Capture the cell that displays the provided text and extract its (X, Y) central coordinate. 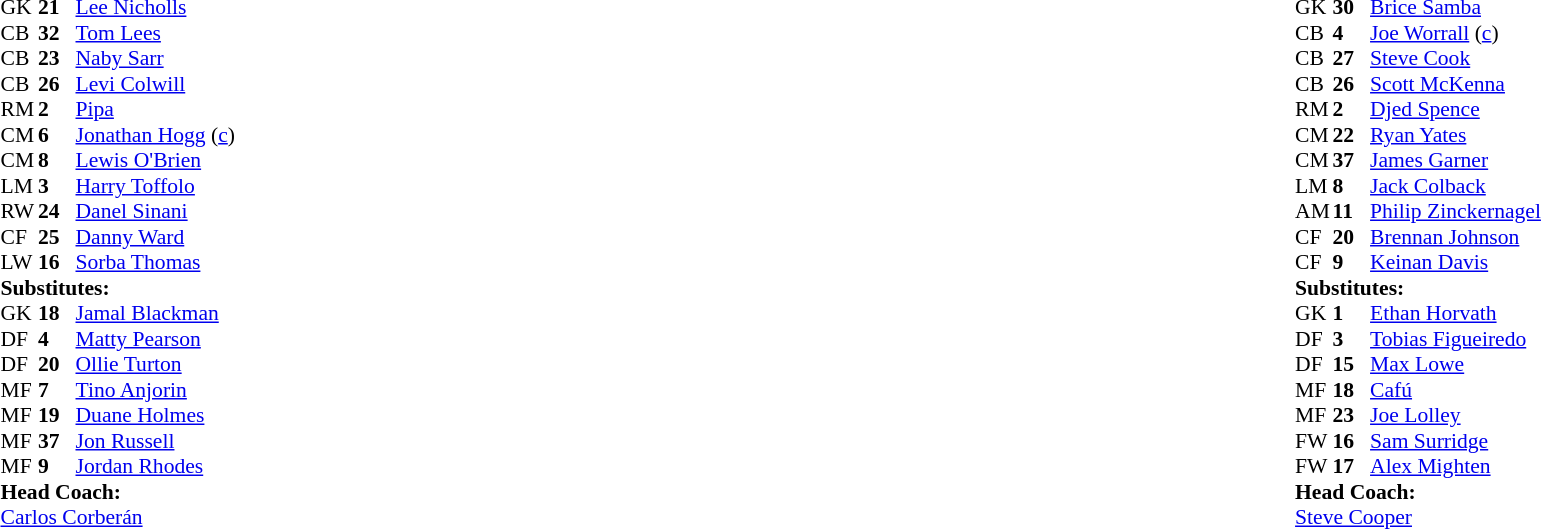
Philip Zinckernagel (1456, 211)
Keinan Davis (1456, 263)
11 (1352, 211)
27 (1352, 59)
Sam Surridge (1456, 441)
Jamal Blackman (156, 313)
Max Lowe (1456, 365)
Brennan Johnson (1456, 237)
Joe Worrall (c) (1456, 33)
AM (1314, 211)
Scott McKenna (1456, 84)
Jordan Rhodes (156, 467)
Ollie Turton (156, 365)
LW (19, 263)
Danel Sinani (156, 211)
32 (57, 33)
Alex Mighten (1456, 467)
Ryan Yates (1456, 135)
1 (1352, 313)
17 (1352, 467)
James Garner (1456, 161)
Jon Russell (156, 441)
Joe Lolley (1456, 415)
Cafú (1456, 390)
Jonathan Hogg (c) (156, 135)
Lewis O'Brien (156, 161)
Ethan Horvath (1456, 313)
Naby Sarr (156, 59)
Pipa (156, 109)
Steve Cook (1456, 59)
7 (57, 390)
19 (57, 415)
Djed Spence (1456, 109)
15 (1352, 365)
22 (1352, 135)
Danny Ward (156, 237)
Tino Anjorin (156, 390)
Matty Pearson (156, 339)
24 (57, 211)
Levi Colwill (156, 84)
Jack Colback (1456, 186)
Sorba Thomas (156, 263)
Tom Lees (156, 33)
25 (57, 237)
Duane Holmes (156, 415)
6 (57, 135)
Tobias Figueiredo (1456, 339)
RW (19, 211)
Harry Toffolo (156, 186)
